Return (x, y) of the center of cell containing provided text 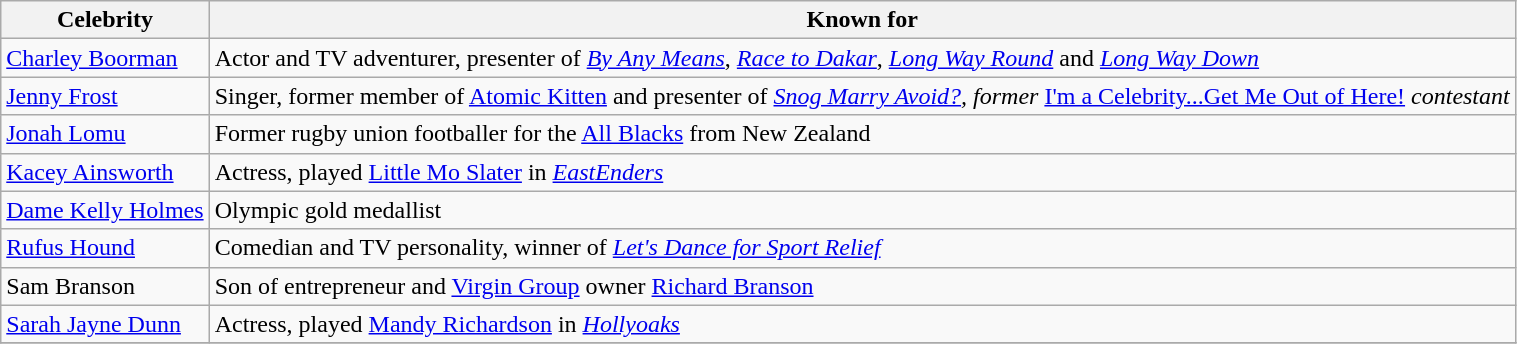
Comedian and TV personality, winner of Let's Dance for Sport Relief (862, 248)
Kacey Ainsworth (105, 172)
Singer, former member of Atomic Kitten and presenter of Snog Marry Avoid?, former I'm a Celebrity...Get Me Out of Here! contestant (862, 96)
Actress, played Mandy Richardson in Hollyoaks (862, 324)
Olympic gold medallist (862, 210)
Celebrity (105, 20)
Rufus Hound (105, 248)
Actor and TV adventurer, presenter of By Any Means, Race to Dakar, Long Way Round and Long Way Down (862, 58)
Charley Boorman (105, 58)
Dame Kelly Holmes (105, 210)
Known for (862, 20)
Sarah Jayne Dunn (105, 324)
Jenny Frost (105, 96)
Sam Branson (105, 286)
Actress, played Little Mo Slater in EastEnders (862, 172)
Son of entrepreneur and Virgin Group owner Richard Branson (862, 286)
Former rugby union footballer for the All Blacks from New Zealand (862, 134)
Jonah Lomu (105, 134)
